From the cell containing the given text, extract its center point as (X, Y) coordinate. 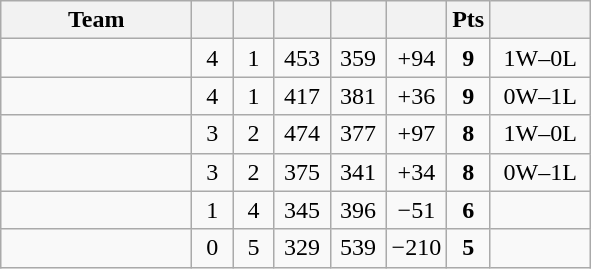
+36 (416, 96)
381 (358, 96)
0 (212, 248)
−51 (416, 210)
345 (302, 210)
+34 (416, 172)
377 (358, 134)
453 (302, 58)
359 (358, 58)
+94 (416, 58)
Pts (468, 20)
539 (358, 248)
375 (302, 172)
−210 (416, 248)
396 (358, 210)
474 (302, 134)
6 (468, 210)
417 (302, 96)
329 (302, 248)
341 (358, 172)
+97 (416, 134)
Team (96, 20)
